Search for the cell housing the specified text and yield its [X, Y] center coordinate. 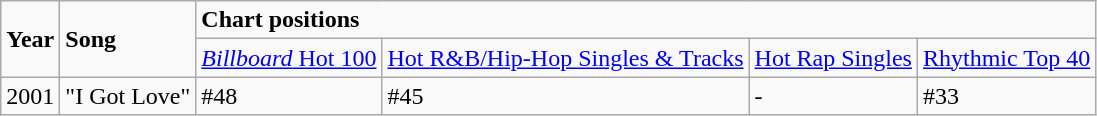
"I Got Love" [128, 96]
#48 [289, 96]
2001 [30, 96]
Song [128, 39]
Year [30, 39]
Hot R&B/Hip-Hop Singles & Tracks [566, 58]
#45 [566, 96]
Chart positions [646, 20]
Hot Rap Singles [833, 58]
#33 [1006, 96]
- [833, 96]
Billboard Hot 100 [289, 58]
Rhythmic Top 40 [1006, 58]
